From the cell containing the given text, extract its center point as (X, Y) coordinate. 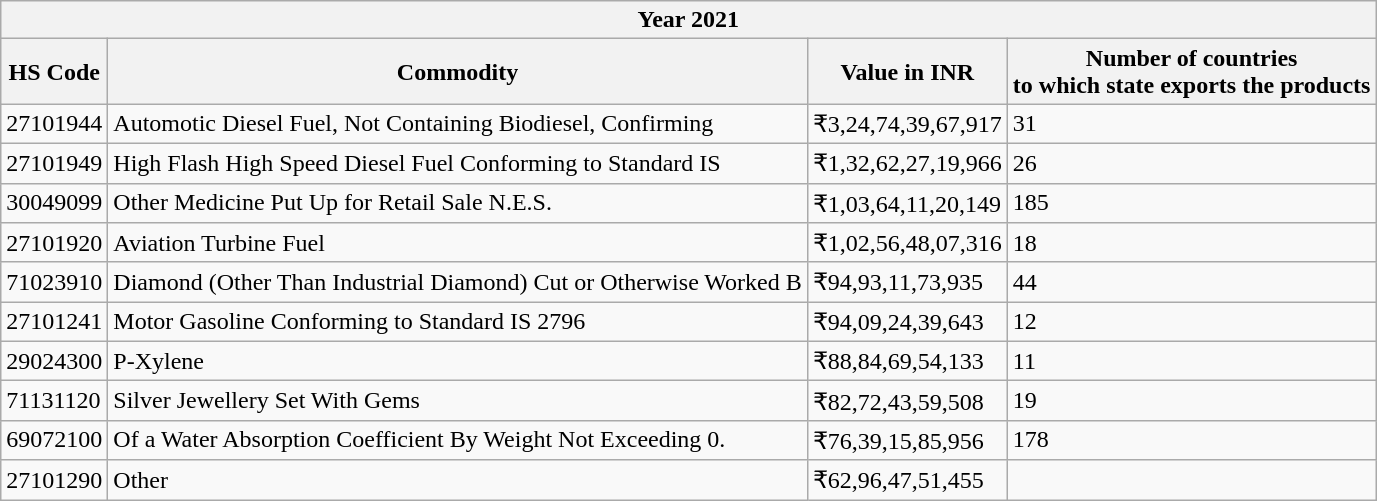
Other (458, 480)
12 (1192, 322)
Diamond (Other Than Industrial Diamond) Cut or Otherwise Worked B (458, 282)
₹1,03,64,11,20,149 (907, 203)
₹3,24,74,39,67,917 (907, 124)
₹88,84,69,54,133 (907, 361)
Year 2021 (688, 20)
11 (1192, 361)
Silver Jewellery Set With Gems (458, 401)
27101290 (54, 480)
178 (1192, 440)
27101949 (54, 163)
₹94,93,11,73,935 (907, 282)
Aviation Turbine Fuel (458, 243)
69072100 (54, 440)
Value in INR (907, 72)
P-Xylene (458, 361)
29024300 (54, 361)
₹1,32,62,27,19,966 (907, 163)
19 (1192, 401)
Number of countriesto which state exports the products (1192, 72)
₹62,96,47,51,455 (907, 480)
30049099 (54, 203)
27101920 (54, 243)
Of a Water Absorption Coefficient By Weight Not Exceeding 0. (458, 440)
Other Medicine Put Up for Retail Sale N.E.S. (458, 203)
₹1,02,56,48,07,316 (907, 243)
31 (1192, 124)
44 (1192, 282)
71023910 (54, 282)
185 (1192, 203)
71131120 (54, 401)
Automotic Diesel Fuel, Not Containing Biodiesel, Confirming (458, 124)
18 (1192, 243)
26 (1192, 163)
₹94,09,24,39,643 (907, 322)
High Flash High Speed Diesel Fuel Conforming to Standard IS (458, 163)
HS Code (54, 72)
27101241 (54, 322)
₹82,72,43,59,508 (907, 401)
27101944 (54, 124)
Motor Gasoline Conforming to Standard IS 2796 (458, 322)
₹76,39,15,85,956 (907, 440)
Commodity (458, 72)
